Scan for the cell matching the given text and deliver its [x, y] coordinate at center. 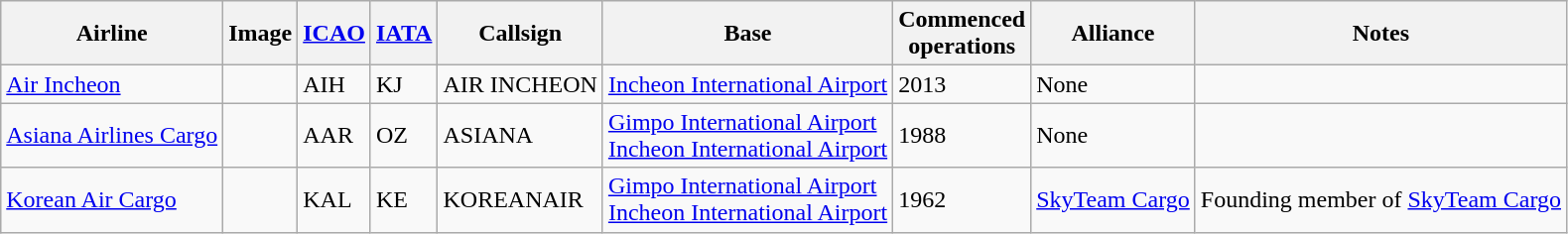
KAL [334, 200]
Alliance [1113, 34]
SkyTeam Cargo [1113, 200]
Image [260, 34]
Air Incheon [112, 84]
Korean Air Cargo [112, 200]
AAR [334, 135]
Callsign [520, 34]
Founding member of SkyTeam Cargo [1380, 200]
KJ [404, 84]
Airline [112, 34]
Base [747, 34]
Commencedoperations [963, 34]
KE [404, 200]
2013 [963, 84]
Incheon International Airport [747, 84]
1962 [963, 200]
ICAO [334, 34]
ASIANA [520, 135]
IATA [404, 34]
KOREANAIR [520, 200]
AIH [334, 84]
Notes [1380, 34]
AIR INCHEON [520, 84]
Asiana Airlines Cargo [112, 135]
1988 [963, 135]
OZ [404, 135]
